Capture the cell that displays the provided text and extract its (X, Y) central coordinate. 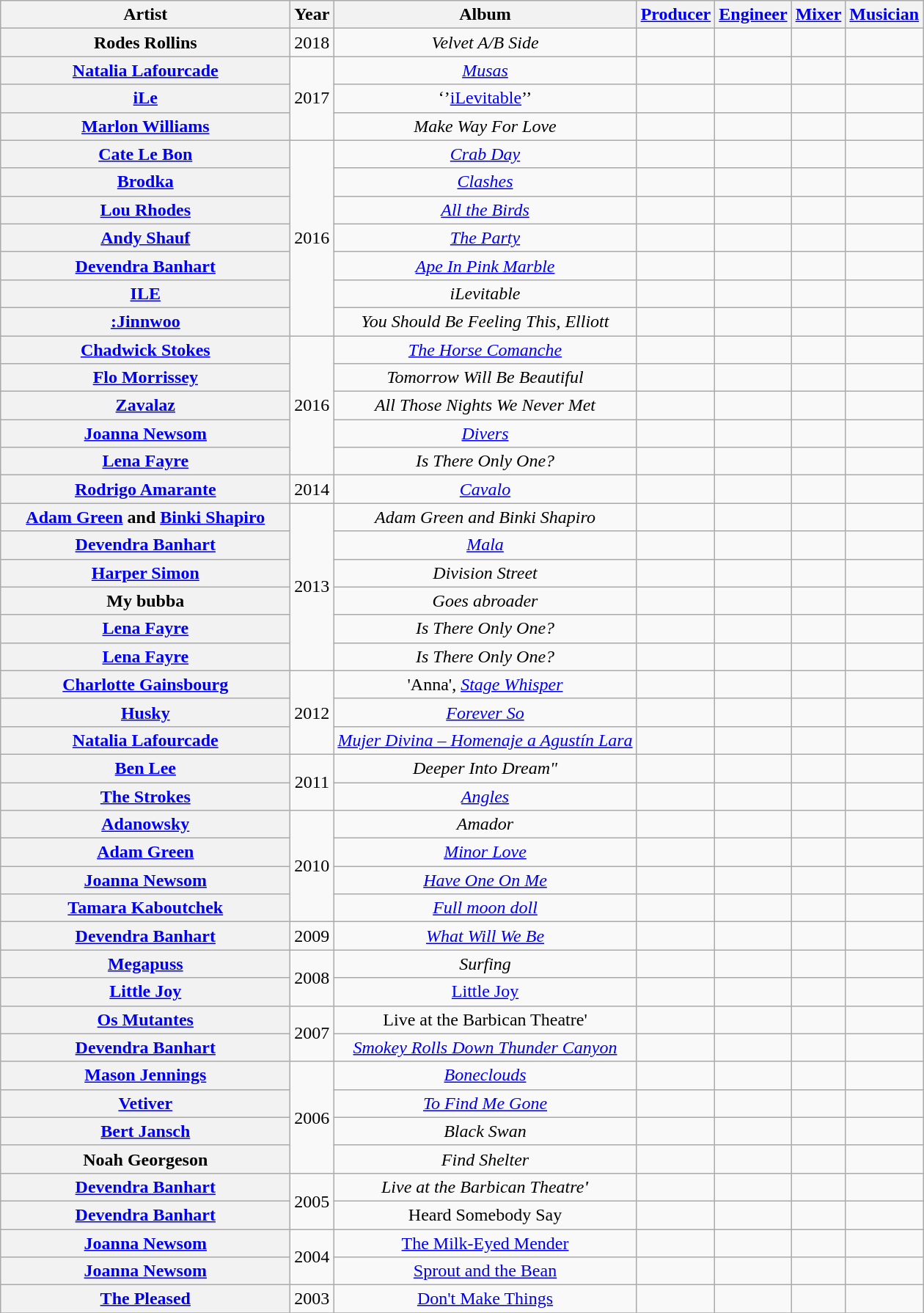
Mala (485, 545)
Clashes (485, 182)
Mujer Divina – Homenaje a Agustín Lara (485, 740)
Boneclouds (485, 1075)
2013 (312, 587)
Tomorrow Will Be Beautiful (485, 378)
2012 (312, 712)
Ben Lee (145, 768)
Goes abroader (485, 601)
Forever So (485, 712)
The Horse Comanche (485, 350)
Album (485, 15)
Don't Make Things (485, 1299)
Vetiver (145, 1103)
Andy Shauf (145, 238)
Deeper Into Dream" (485, 768)
The Milk-Eyed Mender (485, 1243)
Musician (884, 15)
Noah Georgeson (145, 1159)
Mixer (818, 15)
2011 (312, 782)
iLe (145, 98)
Crab Day (485, 154)
2018 (312, 43)
Surfing (485, 964)
Brodka (145, 182)
2005 (312, 1201)
All Those Nights We Never Met (485, 406)
Harper Simon (145, 573)
'Anna', Stage Whisper (485, 684)
To Find Me Gone (485, 1103)
Musas (485, 70)
:Jinnwoo (145, 321)
Megapuss (145, 964)
ILE (145, 293)
2008 (312, 978)
All the Birds (485, 210)
Chadwick Stokes (145, 350)
Bert Jansch (145, 1131)
Minor Love (485, 852)
Rodrigo Amarante (145, 489)
Mason Jennings (145, 1075)
Full moon doll (485, 908)
The Pleased (145, 1299)
Adam Green (145, 852)
2009 (312, 936)
Adanowsky (145, 824)
Year (312, 15)
Charlotte Gainsbourg (145, 684)
Os Mutantes (145, 1020)
2006 (312, 1117)
2007 (312, 1034)
Ape In Pink Marble (485, 266)
Zavalaz (145, 406)
2010 (312, 866)
Tamara Kaboutchek (145, 908)
Divers (485, 434)
Cate Le Bon (145, 154)
Producer (676, 15)
Sprout and the Bean (485, 1271)
iLevitable (485, 293)
Velvet A/B Side (485, 43)
The Strokes (145, 796)
Angles (485, 796)
Rodes Rollins (145, 43)
2017 (312, 98)
2014 (312, 489)
Flo Morrissey (145, 378)
Husky (145, 712)
Engineer (753, 15)
2004 (312, 1257)
Smokey Rolls Down Thunder Canyon (485, 1047)
Lou Rhodes (145, 210)
What Will We Be (485, 936)
Marlon Williams (145, 126)
Artist (145, 15)
‘’iLevitable’’ (485, 98)
Amador (485, 824)
Find Shelter (485, 1159)
The Party (485, 238)
Have One On Me (485, 880)
Black Swan (485, 1131)
Division Street (485, 573)
My bubba (145, 601)
Cavalo (485, 489)
Heard Somebody Say (485, 1215)
You Should Be Feeling This, Elliott (485, 321)
Make Way For Love (485, 126)
2003 (312, 1299)
